From the cell containing the given text, extract its center point as [X, Y] coordinate. 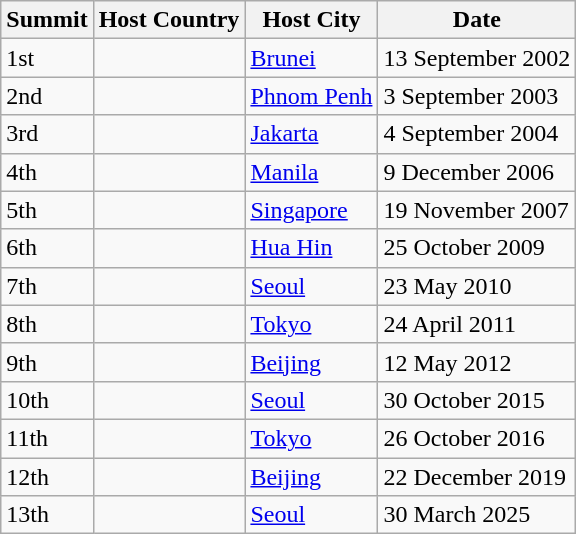
Hua Hin [312, 248]
Host City [312, 20]
23 May 2010 [477, 286]
7th [47, 286]
6th [47, 248]
8th [47, 324]
13th [47, 515]
Date [477, 20]
30 March 2025 [477, 515]
10th [47, 400]
3rd [47, 134]
13 September 2002 [477, 58]
9th [47, 362]
22 December 2019 [477, 477]
5th [47, 210]
30 October 2015 [477, 400]
11th [47, 438]
26 October 2016 [477, 438]
Host Country [169, 20]
Summit [47, 20]
12 May 2012 [477, 362]
24 April 2011 [477, 324]
9 December 2006 [477, 172]
Brunei [312, 58]
4 September 2004 [477, 134]
Phnom Penh [312, 96]
3 September 2003 [477, 96]
4th [47, 172]
1st [47, 58]
2nd [47, 96]
19 November 2007 [477, 210]
12th [47, 477]
Singapore [312, 210]
25 October 2009 [477, 248]
Manila [312, 172]
Jakarta [312, 134]
